For the text-containing cell, return its midpoint in [x, y] coordinate format. 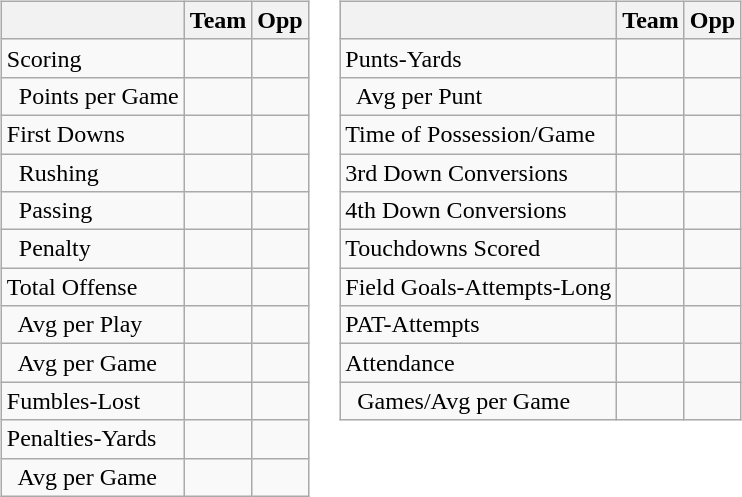
4th Down Conversions [478, 211]
Scoring [92, 58]
Total Offense [92, 287]
Attendance [478, 363]
Touchdowns Scored [478, 249]
First Downs [92, 134]
PAT-Attempts [478, 325]
Penalties-Yards [92, 439]
Rushing [92, 173]
Avg per Punt [478, 96]
Penalty [92, 249]
Field Goals-Attempts-Long [478, 287]
Punts-Yards [478, 58]
Time of Possession/Game [478, 134]
3rd Down Conversions [478, 173]
Passing [92, 211]
Points per Game [92, 96]
Fumbles-Lost [92, 401]
Avg per Play [92, 325]
Games/Avg per Game [478, 401]
